Identify which cell holds the provided text, then report its [X, Y] central coordinate. 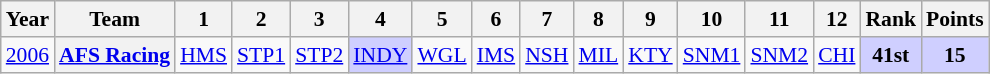
2 [261, 19]
SNM2 [779, 55]
9 [650, 19]
SNM1 [712, 55]
12 [836, 19]
NSH [546, 55]
4 [380, 19]
KTY [650, 55]
STP2 [319, 55]
7 [546, 19]
STP1 [261, 55]
IMS [496, 55]
HMS [204, 55]
15 [955, 55]
2006 [28, 55]
INDY [380, 55]
Year [28, 19]
5 [442, 19]
8 [599, 19]
Points [955, 19]
AFS Racing [114, 55]
41st [890, 55]
10 [712, 19]
CHI [836, 55]
WGL [442, 55]
11 [779, 19]
6 [496, 19]
1 [204, 19]
Rank [890, 19]
MIL [599, 55]
Team [114, 19]
3 [319, 19]
